Search for the cell housing the specified text and yield its [x, y] center coordinate. 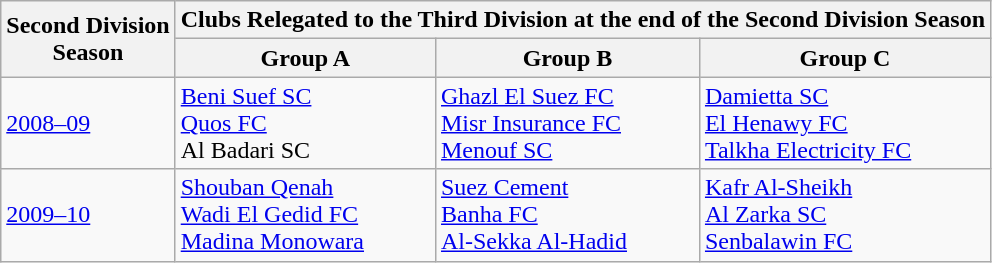
Group B [567, 58]
Group C [844, 58]
Beni Suef SC Quos FC Al Badari SC [305, 123]
Ghazl El Suez FC Misr Insurance FC Menouf SC [567, 123]
Second Division Season [88, 39]
Shouban Qenah Wadi El Gedid FC Madina Monowara [305, 215]
Clubs Relegated to the Third Division at the end of the Second Division Season [582, 20]
2009–10 [88, 215]
Suez Cement Banha FC Al-Sekka Al-Hadid [567, 215]
Group A [305, 58]
2008–09 [88, 123]
Damietta SC El Henawy FC Talkha Electricity FC [844, 123]
Kafr Al-Sheikh Al Zarka SC Senbalawin FC [844, 215]
